Return [x, y] of the center of cell containing provided text 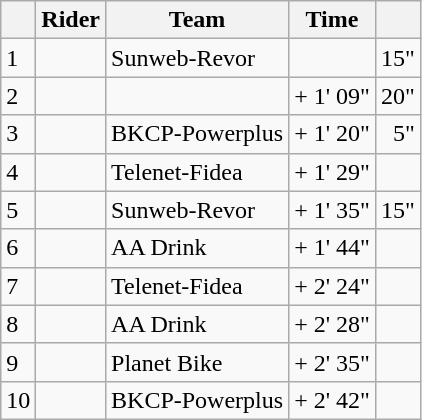
+ 1' 44" [332, 248]
10 [18, 400]
+ 2' 24" [332, 286]
5" [398, 134]
1 [18, 58]
+ 1' 29" [332, 172]
3 [18, 134]
9 [18, 362]
Team [198, 20]
+ 2' 42" [332, 400]
20" [398, 96]
+ 1' 09" [332, 96]
Rider [71, 20]
4 [18, 172]
Planet Bike [198, 362]
+ 2' 28" [332, 324]
8 [18, 324]
+ 1' 35" [332, 210]
5 [18, 210]
7 [18, 286]
+ 1' 20" [332, 134]
+ 2' 35" [332, 362]
6 [18, 248]
Time [332, 20]
2 [18, 96]
